Detect which cell encompasses the target text, then output its [X, Y] center coordinate. 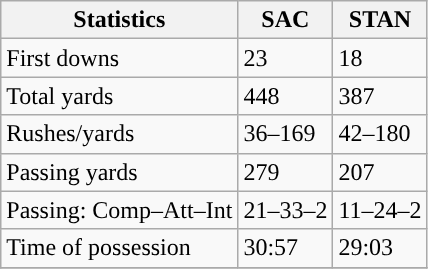
36–169 [286, 134]
42–180 [380, 134]
Statistics [120, 20]
Passing: Comp–Att–Int [120, 210]
29:03 [380, 248]
18 [380, 58]
23 [286, 58]
STAN [380, 20]
First downs [120, 58]
Rushes/yards [120, 134]
Time of possession [120, 248]
448 [286, 96]
30:57 [286, 248]
SAC [286, 20]
279 [286, 172]
Total yards [120, 96]
387 [380, 96]
207 [380, 172]
Passing yards [120, 172]
21–33–2 [286, 210]
11–24–2 [380, 210]
